Search for the cell housing the specified text and yield its [X, Y] center coordinate. 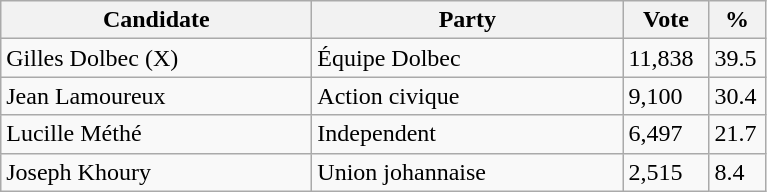
11,838 [666, 58]
6,497 [666, 134]
Independent [468, 134]
Action civique [468, 96]
Lucille Méthé [156, 134]
Joseph Khoury [156, 172]
Équipe Dolbec [468, 58]
30.4 [737, 96]
8.4 [737, 172]
9,100 [666, 96]
Party [468, 20]
Gilles Dolbec (X) [156, 58]
39.5 [737, 58]
Candidate [156, 20]
Jean Lamoureux [156, 96]
2,515 [666, 172]
Vote [666, 20]
Union johannaise [468, 172]
21.7 [737, 134]
% [737, 20]
